Extract the [x, y] coordinate from the center of the cell holding the provided text.  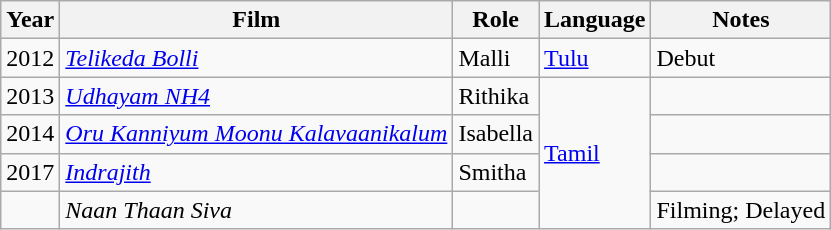
Language [595, 20]
Naan Thaan Siva [256, 210]
Udhayam NH4 [256, 96]
Indrajith [256, 172]
Malli [496, 58]
Tamil [595, 153]
Year [30, 20]
2014 [30, 134]
Smitha [496, 172]
Film [256, 20]
Isabella [496, 134]
Telikeda Bolli [256, 58]
Rithika [496, 96]
2012 [30, 58]
2017 [30, 172]
Tulu [595, 58]
Oru Kanniyum Moonu Kalavaanikalum [256, 134]
Role [496, 20]
Filming; Delayed [741, 210]
Debut [741, 58]
Notes [741, 20]
2013 [30, 96]
